Locate the cell with the specified text and output its (X, Y) center coordinate. 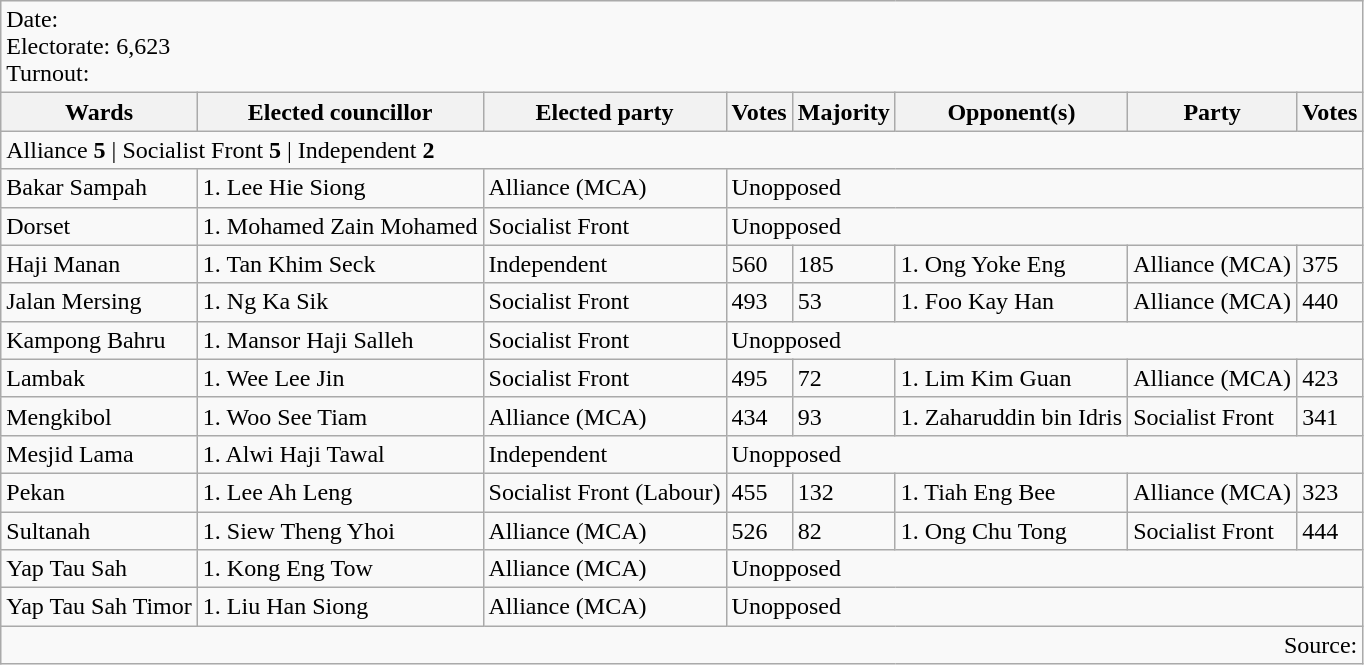
Kampong Bahru (100, 340)
440 (1330, 302)
Mengkibol (100, 416)
455 (759, 492)
93 (844, 416)
Source: (682, 645)
Wards (100, 112)
Socialist Front (Labour) (604, 492)
444 (1330, 531)
1. Foo Kay Han (1011, 302)
1. Liu Han Siong (340, 607)
Alliance 5 | Socialist Front 5 | Independent 2 (682, 150)
Lambak (100, 378)
185 (844, 264)
Mesjid Lama (100, 454)
1. Tan Khim Seck (340, 264)
1. Mohamed Zain Mohamed (340, 226)
Party (1212, 112)
341 (1330, 416)
495 (759, 378)
423 (1330, 378)
132 (844, 492)
Pekan (100, 492)
493 (759, 302)
323 (1330, 492)
Elected party (604, 112)
Dorset (100, 226)
1. Alwi Haji Tawal (340, 454)
Yap Tau Sah (100, 569)
1. Woo See Tiam (340, 416)
1. Siew Theng Yhoi (340, 531)
1. Ong Yoke Eng (1011, 264)
72 (844, 378)
1. Ng Ka Sik (340, 302)
1. Wee Lee Jin (340, 378)
1. Kong Eng Tow (340, 569)
1. Zaharuddin bin Idris (1011, 416)
Opponent(s) (1011, 112)
1. Tiah Eng Bee (1011, 492)
1. Mansor Haji Salleh (340, 340)
Jalan Mersing (100, 302)
Elected councillor (340, 112)
Bakar Sampah (100, 188)
1. Ong Chu Tong (1011, 531)
Majority (844, 112)
53 (844, 302)
Date: Electorate: 6,623 Turnout: (682, 47)
Yap Tau Sah Timor (100, 607)
Haji Manan (100, 264)
1. Lim Kim Guan (1011, 378)
82 (844, 531)
526 (759, 531)
1. Lee Ah Leng (340, 492)
434 (759, 416)
1. Lee Hie Siong (340, 188)
375 (1330, 264)
560 (759, 264)
Sultanah (100, 531)
